For the text-containing cell, return its midpoint in (x, y) coordinate format. 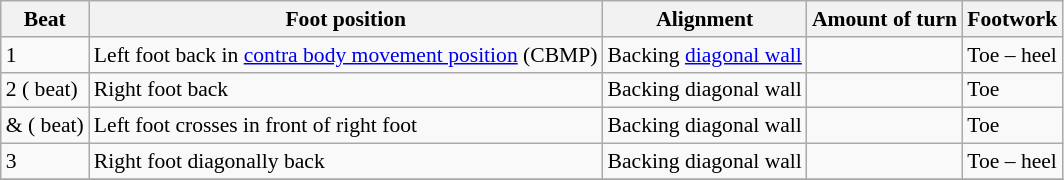
3 (45, 162)
Footwork (1012, 19)
Left foot crosses in front of right foot (346, 126)
Amount of turn (884, 19)
Alignment (705, 19)
& ( beat) (45, 126)
Beat (45, 19)
Left foot back in contra body movement position (CBMP) (346, 55)
2 ( beat) (45, 90)
Foot position (346, 19)
Right foot back (346, 90)
1 (45, 55)
Right foot diagonally back (346, 162)
